Pinpoint the cell where the given text exists, returning its [X, Y] midpoint coordinate. 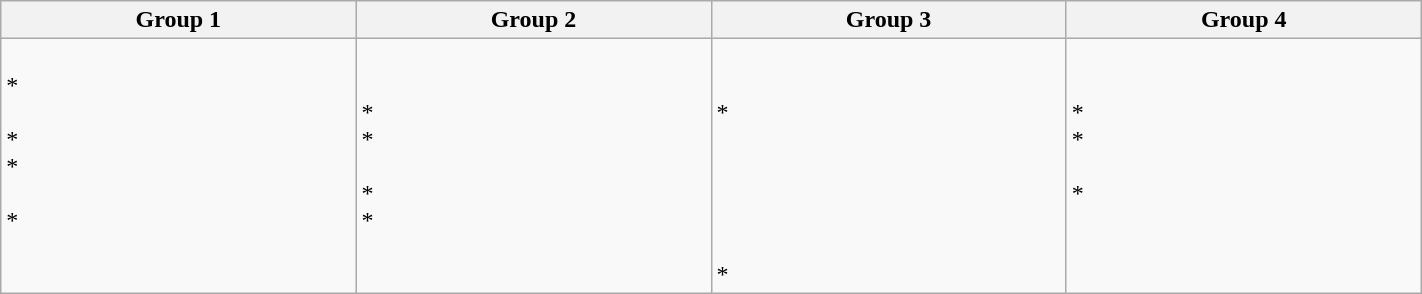
* * [888, 166]
Group 3 [888, 20]
Group 4 [1244, 20]
Group 2 [534, 20]
* * * [1244, 166]
Group 1 [178, 20]
